Search for the cell housing the specified text and yield its (x, y) center coordinate. 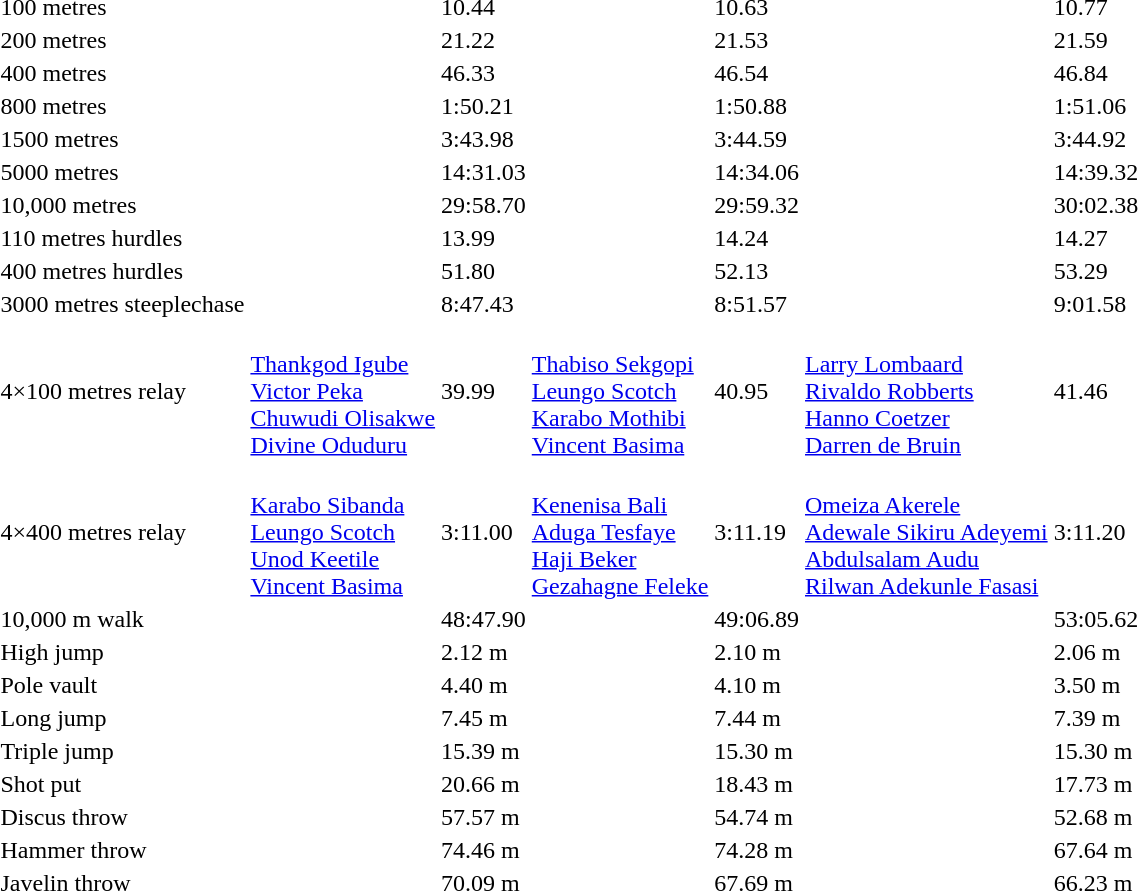
1:50.21 (484, 106)
40.95 (757, 391)
Kenenisa BaliAduga TesfayeHaji BekerGezahagne Feleke (620, 532)
74.28 m (757, 850)
3:11.00 (484, 532)
14:31.03 (484, 172)
15.39 m (484, 751)
48:47.90 (484, 619)
8:51.57 (757, 304)
Omeiza AkereleAdewale Sikiru AdeyemiAbdulsalam AuduRilwan Adekunle Fasasi (927, 532)
4.40 m (484, 685)
Thankgod IgubeVictor PekaChuwudi OlisakweDivine Oduduru (343, 391)
49:06.89 (757, 619)
20.66 m (484, 784)
39.99 (484, 391)
29:58.70 (484, 205)
Karabo SibandaLeungo ScotchUnod KeetileVincent Basima (343, 532)
3:43.98 (484, 139)
51.80 (484, 271)
46.33 (484, 73)
2.10 m (757, 652)
14:34.06 (757, 172)
3:44.59 (757, 139)
18.43 m (757, 784)
57.57 m (484, 817)
7.44 m (757, 718)
54.74 m (757, 817)
15.30 m (757, 751)
21.53 (757, 40)
46.54 (757, 73)
Larry LombaardRivaldo RobbertsHanno CoetzerDarren de Bruin (927, 391)
52.13 (757, 271)
3:11.19 (757, 532)
29:59.32 (757, 205)
13.99 (484, 238)
21.22 (484, 40)
1:50.88 (757, 106)
7.45 m (484, 718)
74.46 m (484, 850)
14.24 (757, 238)
4.10 m (757, 685)
8:47.43 (484, 304)
Thabiso SekgopiLeungo ScotchKarabo MothibiVincent Basima (620, 391)
2.12 m (484, 652)
